Determine the [x, y] coordinate at the center of the cell enclosing the given text.  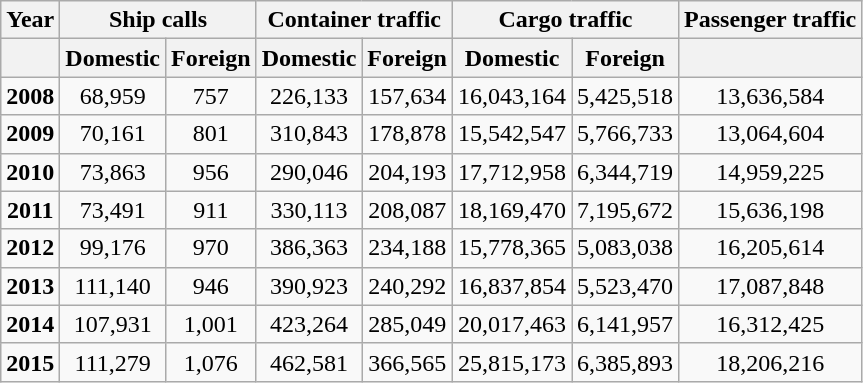
330,113 [309, 210]
15,542,547 [512, 134]
1,076 [212, 362]
73,863 [113, 172]
16,312,425 [770, 324]
13,064,604 [770, 134]
290,046 [309, 172]
234,188 [408, 248]
Container traffic [354, 20]
14,959,225 [770, 172]
16,837,854 [512, 286]
15,778,365 [512, 248]
946 [212, 286]
310,843 [309, 134]
16,205,614 [770, 248]
462,581 [309, 362]
Cargo traffic [565, 20]
17,712,958 [512, 172]
366,565 [408, 362]
18,206,216 [770, 362]
5,083,038 [626, 248]
Year [30, 20]
20,017,463 [512, 324]
68,959 [113, 96]
5,425,518 [626, 96]
6,141,957 [626, 324]
99,176 [113, 248]
2013 [30, 286]
386,363 [309, 248]
208,087 [408, 210]
2008 [30, 96]
5,523,470 [626, 286]
6,385,893 [626, 362]
204,193 [408, 172]
16,043,164 [512, 96]
2010 [30, 172]
111,140 [113, 286]
107,931 [113, 324]
2009 [30, 134]
18,169,470 [512, 210]
7,195,672 [626, 210]
240,292 [408, 286]
17,087,848 [770, 286]
25,815,173 [512, 362]
157,634 [408, 96]
757 [212, 96]
423,264 [309, 324]
956 [212, 172]
801 [212, 134]
2015 [30, 362]
2012 [30, 248]
226,133 [309, 96]
Ship calls [158, 20]
2011 [30, 210]
2014 [30, 324]
Passenger traffic [770, 20]
178,878 [408, 134]
5,766,733 [626, 134]
6,344,719 [626, 172]
970 [212, 248]
73,491 [113, 210]
111,279 [113, 362]
285,049 [408, 324]
15,636,198 [770, 210]
13,636,584 [770, 96]
70,161 [113, 134]
390,923 [309, 286]
911 [212, 210]
1,001 [212, 324]
